Find where the given text appears and provide that cell's center as (X, Y) coordinate. 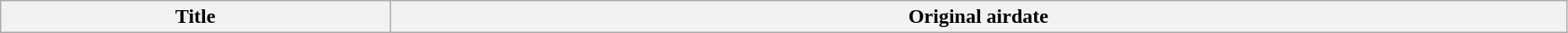
Title (196, 17)
Original airdate (978, 17)
